Pinpoint the cell where the given text exists, returning its [X, Y] midpoint coordinate. 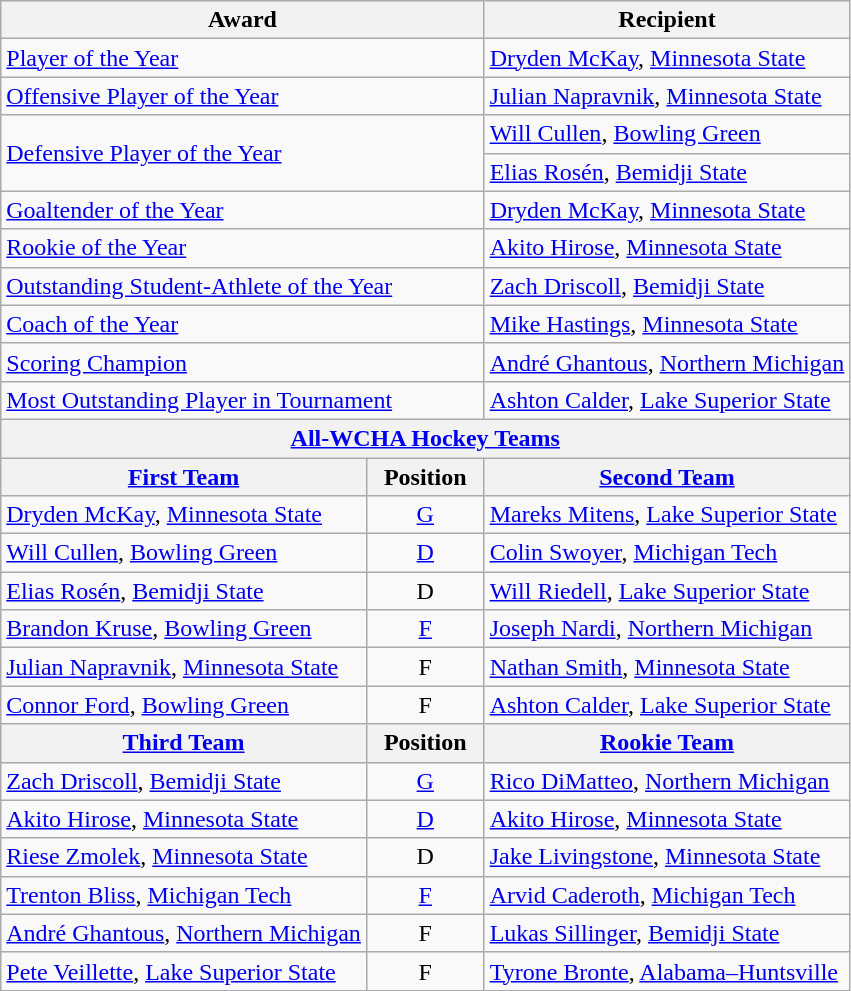
Third Team [184, 743]
Tyrone Bronte, Alabama–Huntsville [667, 971]
Goaltender of the Year [242, 210]
Brandon Kruse, Bowling Green [184, 629]
Outstanding Student-Athlete of the Year [242, 286]
Arvid Caderoth, Michigan Tech [667, 895]
Pete Veillette, Lake Superior State [184, 971]
Rico DiMatteo, Northern Michigan [667, 781]
Connor Ford, Bowling Green [184, 705]
Mike Hastings, Minnesota State [667, 324]
Rookie of the Year [242, 248]
Most Outstanding Player in Tournament [242, 400]
Rookie Team [667, 743]
Colin Swoyer, Michigan Tech [667, 553]
Riese Zmolek, Minnesota State [184, 857]
All-WCHA Hockey Teams [426, 438]
Offensive Player of the Year [242, 96]
Will Riedell, Lake Superior State [667, 591]
Trenton Bliss, Michigan Tech [184, 895]
Lukas Sillinger, Bemidji State [667, 933]
First Team [184, 477]
Player of the Year [242, 58]
Scoring Champion [242, 362]
Nathan Smith, Minnesota State [667, 667]
Second Team [667, 477]
Jake Livingstone, Minnesota State [667, 857]
Defensive Player of the Year [242, 153]
Mareks Mitens, Lake Superior State [667, 515]
Coach of the Year [242, 324]
Recipient [667, 20]
Award [242, 20]
Joseph Nardi, Northern Michigan [667, 629]
